Scan for the cell matching the given text and deliver its [X, Y] coordinate at center. 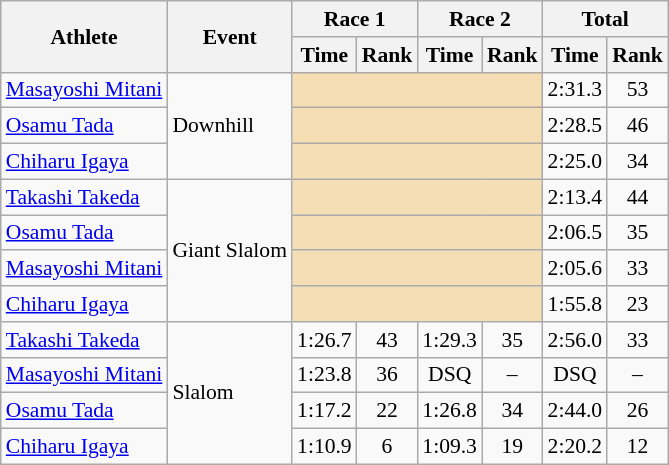
Total [606, 19]
Event [230, 36]
22 [388, 411]
2:06.5 [576, 233]
36 [388, 375]
6 [388, 447]
1:26.7 [324, 340]
1:23.8 [324, 375]
1:09.3 [450, 447]
Athlete [84, 36]
Race 2 [480, 19]
1:26.8 [450, 411]
Race 1 [354, 19]
Downhill [230, 126]
23 [638, 304]
1:29.3 [450, 340]
1:55.8 [576, 304]
43 [388, 340]
2:05.6 [576, 269]
1:17.2 [324, 411]
2:25.0 [576, 162]
Slalom [230, 393]
2:44.0 [576, 411]
12 [638, 447]
2:13.4 [576, 197]
46 [638, 126]
44 [638, 197]
2:20.2 [576, 447]
1:10.9 [324, 447]
53 [638, 90]
Giant Slalom [230, 250]
2:28.5 [576, 126]
19 [512, 447]
2:56.0 [576, 340]
26 [638, 411]
2:31.3 [576, 90]
